For the text-containing cell, return its midpoint in (x, y) coordinate format. 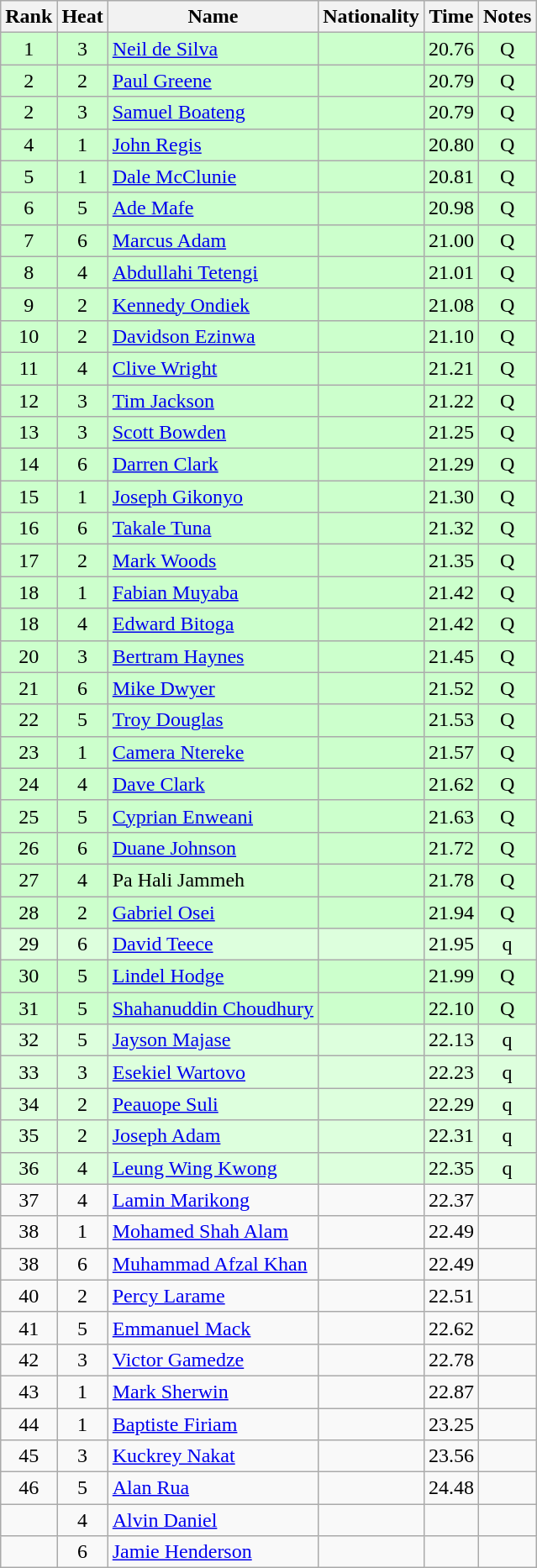
Lamin Marikong (213, 1200)
Joseph Gikonyo (213, 497)
Tim Jackson (213, 401)
21.53 (450, 720)
Rank (29, 17)
46 (29, 1488)
26 (29, 848)
Name (213, 17)
25 (29, 816)
21.00 (450, 240)
Marcus Adam (213, 240)
22.37 (450, 1200)
21.95 (450, 944)
Percy Larame (213, 1296)
16 (29, 529)
22.78 (450, 1360)
Muhammad Afzal Khan (213, 1264)
Peauope Suli (213, 1104)
John Regis (213, 145)
7 (29, 240)
21.35 (450, 560)
Cyprian Enweani (213, 816)
22 (29, 720)
Jayson Majase (213, 1040)
Dale McClunie (213, 176)
20.76 (450, 49)
42 (29, 1360)
Esekiel Wartovo (213, 1072)
23 (29, 752)
43 (29, 1392)
22.35 (450, 1168)
Pa Hali Jammeh (213, 880)
22.10 (450, 1008)
9 (29, 304)
34 (29, 1104)
21.32 (450, 529)
Ade Mafe (213, 208)
Shahanuddin Choudhury (213, 1008)
Mohamed Shah Alam (213, 1232)
20.81 (450, 176)
33 (29, 1072)
21.22 (450, 401)
22.23 (450, 1072)
15 (29, 497)
22.62 (450, 1328)
Paul Greene (213, 81)
Neil de Silva (213, 49)
27 (29, 880)
22.31 (450, 1136)
Bertram Haynes (213, 656)
Baptiste Firiam (213, 1424)
David Teece (213, 944)
Nationality (371, 17)
21.72 (450, 848)
23.56 (450, 1456)
21.08 (450, 304)
Mark Woods (213, 560)
21.99 (450, 976)
Abdullahi Tetengi (213, 272)
20.98 (450, 208)
22.51 (450, 1296)
35 (29, 1136)
21.10 (450, 336)
21.94 (450, 912)
23.25 (450, 1424)
41 (29, 1328)
45 (29, 1456)
30 (29, 976)
Camera Ntereke (213, 752)
Gabriel Osei (213, 912)
Leung Wing Kwong (213, 1168)
32 (29, 1040)
Scott Bowden (213, 433)
Time (450, 17)
21.01 (450, 272)
21.63 (450, 816)
17 (29, 560)
21.62 (450, 784)
21.25 (450, 433)
Davidson Ezinwa (213, 336)
Mike Dwyer (213, 688)
21.30 (450, 497)
22.13 (450, 1040)
Joseph Adam (213, 1136)
21.29 (450, 465)
Kennedy Ondiek (213, 304)
36 (29, 1168)
Heat (82, 17)
31 (29, 1008)
Lindel Hodge (213, 976)
21.45 (450, 656)
Troy Douglas (213, 720)
20.80 (450, 145)
Jamie Henderson (213, 1552)
Fabian Muyaba (213, 592)
Clive Wright (213, 368)
Darren Clark (213, 465)
21.21 (450, 368)
13 (29, 433)
40 (29, 1296)
44 (29, 1424)
21.52 (450, 688)
24 (29, 784)
11 (29, 368)
22.29 (450, 1104)
Notes (507, 17)
14 (29, 465)
Alvin Daniel (213, 1520)
28 (29, 912)
12 (29, 401)
Duane Johnson (213, 848)
10 (29, 336)
29 (29, 944)
Samuel Boateng (213, 113)
37 (29, 1200)
21.57 (450, 752)
Alan Rua (213, 1488)
Mark Sherwin (213, 1392)
Dave Clark (213, 784)
Kuckrey Nakat (213, 1456)
Takale Tuna (213, 529)
8 (29, 272)
Emmanuel Mack (213, 1328)
20 (29, 656)
21.78 (450, 880)
Victor Gamedze (213, 1360)
24.48 (450, 1488)
21 (29, 688)
Edward Bitoga (213, 624)
22.87 (450, 1392)
